Detect which cell encompasses the target text, then output its [X, Y] center coordinate. 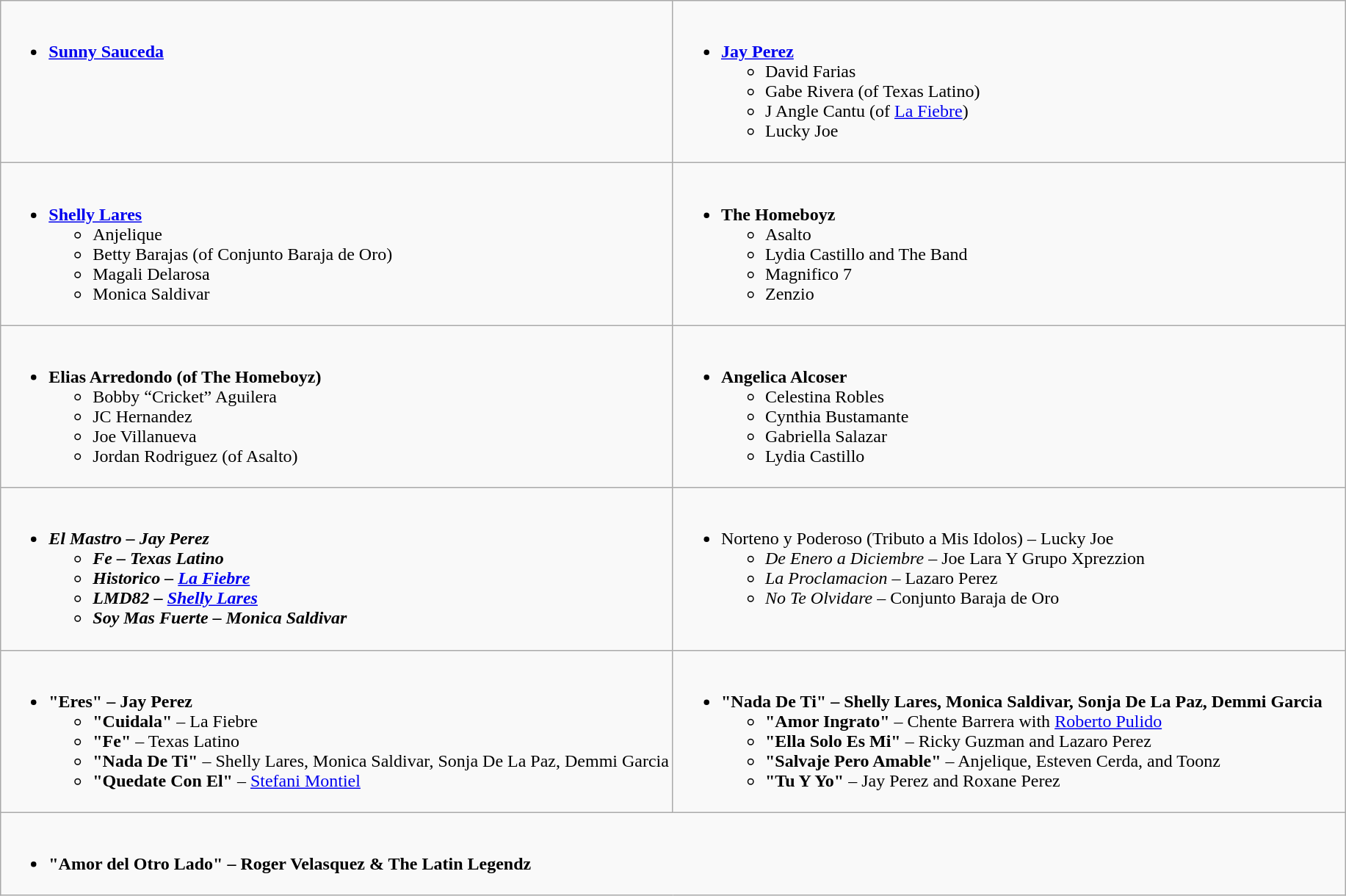
Shelly LaresAnjeliqueBetty Barajas (of Conjunto Baraja de Oro)Magali DelarosaMonica Saldivar [337, 244]
Jay PerezDavid FariasGabe Rivera (of Texas Latino)J Angle Cantu (of La Fiebre)Lucky Joe [1009, 82]
Elias Arredondo (of The Homeboyz)Bobby “Cricket” AguileraJC HernandezJoe VillanuevaJordan Rodriguez (of Asalto) [337, 407]
Angelica AlcoserCelestina RoblesCynthia BustamanteGabriella SalazarLydia Castillo [1009, 407]
"Amor del Otro Lado" – Roger Velasquez & The Latin Legendz [673, 853]
Sunny Sauceda [337, 82]
El Mastro – Jay PerezFe – Texas LatinoHistorico – La FiebreLMD82 – Shelly LaresSoy Mas Fuerte – Monica Saldivar [337, 568]
The HomeboyzAsaltoLydia Castillo and The BandMagnifico 7Zenzio [1009, 244]
